Return [x, y] of the center of cell containing provided text 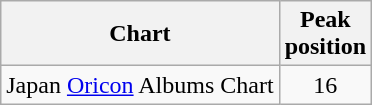
Peakposition [325, 34]
Japan Oricon Albums Chart [140, 85]
16 [325, 85]
Chart [140, 34]
